Provide the (x, y) coordinate of the cell's center where the given text is located.  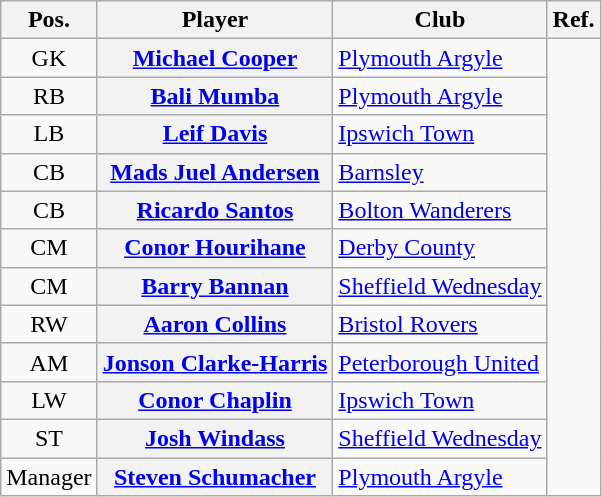
LW (49, 400)
Barnsley (440, 172)
Mads Juel Andersen (215, 172)
Club (440, 20)
AM (49, 362)
Ricardo Santos (215, 210)
Derby County (440, 248)
RB (49, 96)
Barry Bannan (215, 286)
Jonson Clarke-Harris (215, 362)
RW (49, 324)
Bolton Wanderers (440, 210)
Leif Davis (215, 134)
Aaron Collins (215, 324)
GK (49, 58)
Michael Cooper (215, 58)
Peterborough United (440, 362)
Pos. (49, 20)
ST (49, 438)
LB (49, 134)
Josh Windass (215, 438)
Ref. (574, 20)
Steven Schumacher (215, 477)
Player (215, 20)
Conor Hourihane (215, 248)
Conor Chaplin (215, 400)
Bristol Rovers (440, 324)
Manager (49, 477)
Bali Mumba (215, 96)
